Capture the cell that displays the provided text and extract its [X, Y] central coordinate. 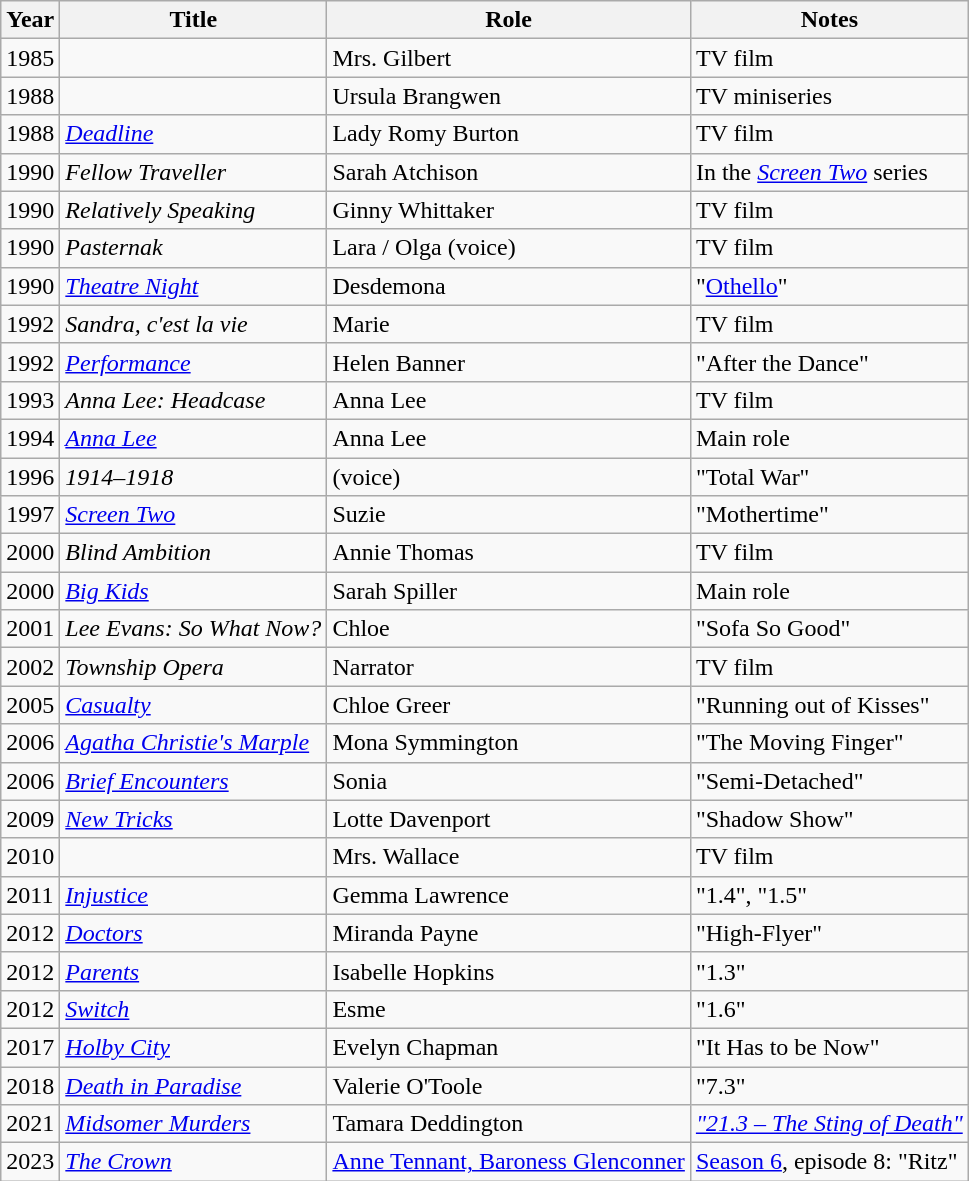
2011 [30, 895]
Big Kids [194, 591]
2002 [30, 667]
Evelyn Chapman [509, 1047]
Sarah Atchison [509, 172]
Marie [509, 324]
TV miniseries [829, 96]
Chloe [509, 629]
Mona Symmington [509, 743]
"Running out of Kisses" [829, 705]
Mrs. Gilbert [509, 58]
Fellow Traveller [194, 172]
"After the Dance" [829, 362]
In the Screen Two series [829, 172]
"Sofa So Good" [829, 629]
Lee Evans: So What Now? [194, 629]
(voice) [509, 477]
Isabelle Hopkins [509, 971]
Mrs. Wallace [509, 857]
"Mothertime" [829, 515]
"21.3 – The Sting of Death" [829, 1124]
"High-Flyer" [829, 933]
Valerie O'Toole [509, 1085]
Holby City [194, 1047]
Desdemona [509, 286]
2018 [30, 1085]
Theatre Night [194, 286]
Annie Thomas [509, 553]
1993 [30, 400]
Deadline [194, 134]
Relatively Speaking [194, 210]
2005 [30, 705]
"7.3" [829, 1085]
Switch [194, 1009]
Narrator [509, 667]
Casualty [194, 705]
Role [509, 20]
"Semi-Detached" [829, 781]
Brief Encounters [194, 781]
Parents [194, 971]
1985 [30, 58]
Performance [194, 362]
Sandra, c'est la vie [194, 324]
1914–1918 [194, 477]
"Othello" [829, 286]
Season 6, episode 8: "Ritz" [829, 1162]
Miranda Payne [509, 933]
2017 [30, 1047]
Tamara Deddington [509, 1124]
"1.3" [829, 971]
"1.6" [829, 1009]
Gemma Lawrence [509, 895]
Sonia [509, 781]
Title [194, 20]
2023 [30, 1162]
2021 [30, 1124]
Blind Ambition [194, 553]
Injustice [194, 895]
1996 [30, 477]
2010 [30, 857]
Ursula Brangwen [509, 96]
The Crown [194, 1162]
Year [30, 20]
Chloe Greer [509, 705]
Notes [829, 20]
Lara / Olga (voice) [509, 248]
Lady Romy Burton [509, 134]
"It Has to be Now" [829, 1047]
Ginny Whittaker [509, 210]
2001 [30, 629]
"Total War" [829, 477]
"Shadow Show" [829, 819]
Lotte Davenport [509, 819]
1997 [30, 515]
"The Moving Finger" [829, 743]
Doctors [194, 933]
2009 [30, 819]
Pasternak [194, 248]
Esme [509, 1009]
New Tricks [194, 819]
Suzie [509, 515]
"1.4", "1.5" [829, 895]
Death in Paradise [194, 1085]
Township Opera [194, 667]
1994 [30, 438]
Anna Lee: Headcase [194, 400]
Agatha Christie's Marple [194, 743]
Anne Tennant, Baroness Glenconner [509, 1162]
Midsomer Murders [194, 1124]
Helen Banner [509, 362]
Screen Two [194, 515]
Sarah Spiller [509, 591]
